Find where the given text appears and provide that cell's center as (X, Y) coordinate. 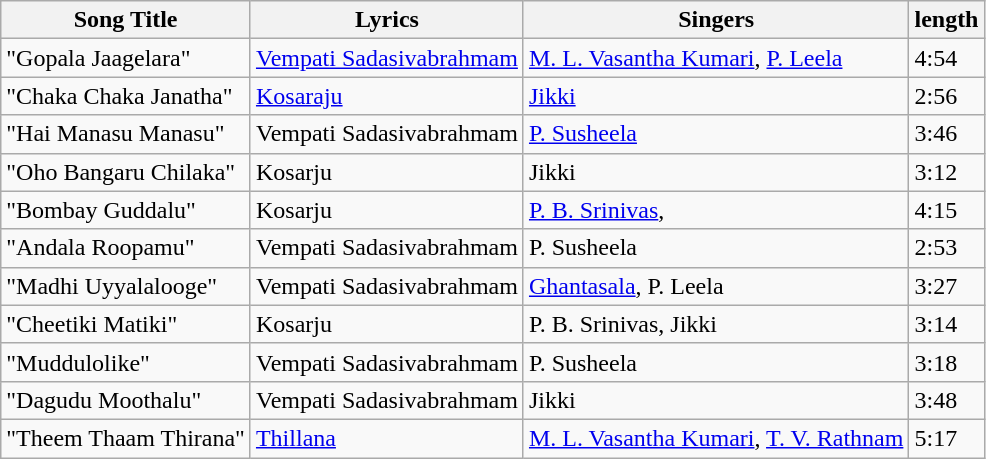
"Madhi Uyyalalooge" (126, 286)
3:14 (946, 324)
Ghantasala, P. Leela (716, 286)
3:12 (946, 172)
"Dagudu Moothalu" (126, 400)
3:18 (946, 362)
4:54 (946, 58)
"Oho Bangaru Chilaka" (126, 172)
P. B. Srinivas, (716, 210)
Thillana (386, 438)
"Muddulolike" (126, 362)
3:27 (946, 286)
M. L. Vasantha Kumari, T. V. Rathnam (716, 438)
2:53 (946, 248)
2:56 (946, 96)
"Bombay Guddalu" (126, 210)
3:46 (946, 134)
"Andala Roopamu" (126, 248)
Song Title (126, 20)
"Gopala Jaagelara" (126, 58)
length (946, 20)
5:17 (946, 438)
Kosaraju (386, 96)
"Theem Thaam Thirana" (126, 438)
Lyrics (386, 20)
3:48 (946, 400)
"Hai Manasu Manasu" (126, 134)
P. B. Srinivas, Jikki (716, 324)
M. L. Vasantha Kumari, P. Leela (716, 58)
"Cheetiki Matiki" (126, 324)
4:15 (946, 210)
"Chaka Chaka Janatha" (126, 96)
Singers (716, 20)
